Return the (X, Y) coordinate for the center point of the cell that contains the specified text.  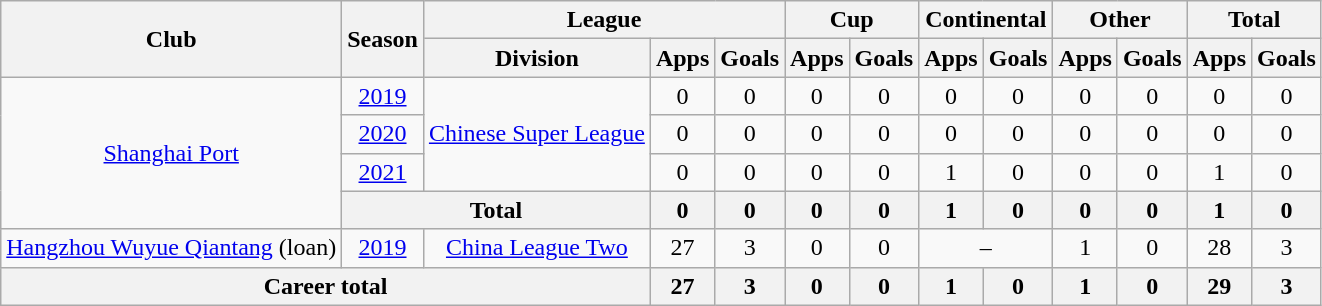
29 (1219, 286)
Cup (852, 20)
2021 (383, 172)
Continental (986, 20)
Chinese Super League (536, 134)
China League Two (536, 248)
Club (172, 39)
Shanghai Port (172, 153)
28 (1219, 248)
Hangzhou Wuyue Qiantang (loan) (172, 248)
2020 (383, 134)
– (986, 248)
Career total (326, 286)
Other (1120, 20)
League (604, 20)
Division (536, 58)
Season (383, 39)
